Scan for the cell matching the given text and deliver its [x, y] coordinate at center. 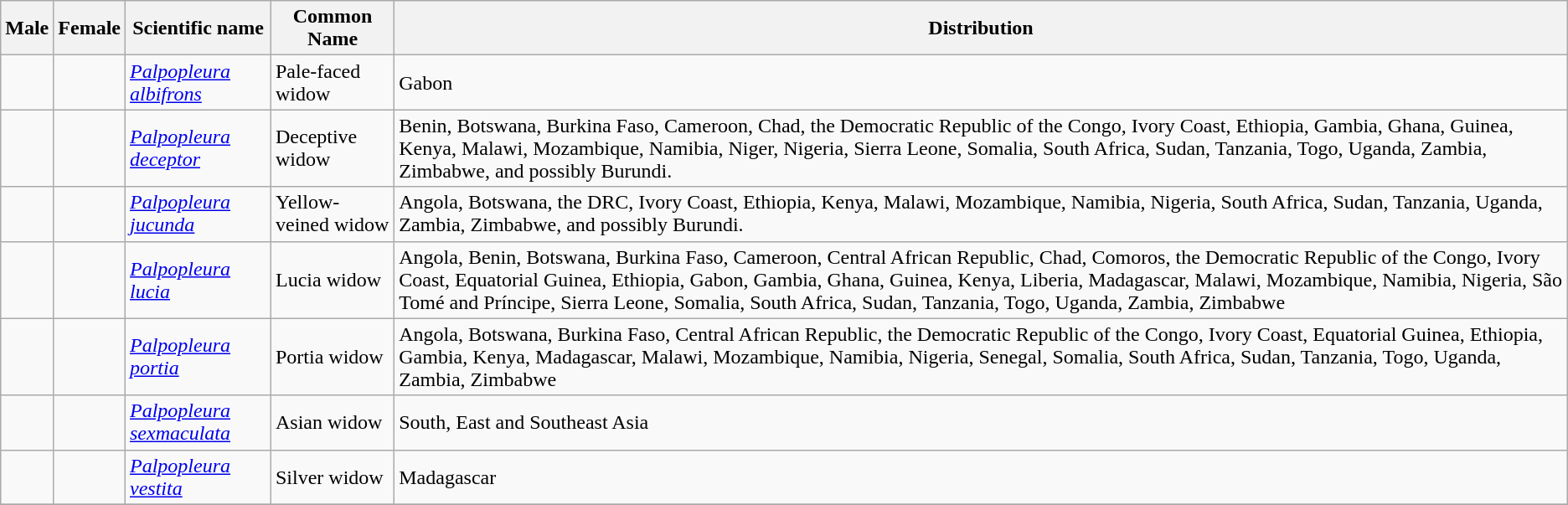
Madagascar [982, 477]
Male [27, 28]
Common Name [332, 28]
Asian widow [332, 422]
Palpopleura sexmaculata [198, 422]
Lucia widow [332, 280]
Palpopleura vestita [198, 477]
Deceptive widow [332, 148]
Palpopleura jucunda [198, 214]
Pale-faced widow [332, 82]
Scientific name [198, 28]
Silver widow [332, 477]
Distribution [982, 28]
Portia widow [332, 357]
Palpopleura lucia [198, 280]
Palpopleura deceptor [198, 148]
South, East and Southeast Asia [982, 422]
Palpopleura portia [198, 357]
Gabon [982, 82]
Female [90, 28]
Palpopleura albifrons [198, 82]
Yellow-veined widow [332, 214]
